Search for the cell housing the specified text and yield its (x, y) center coordinate. 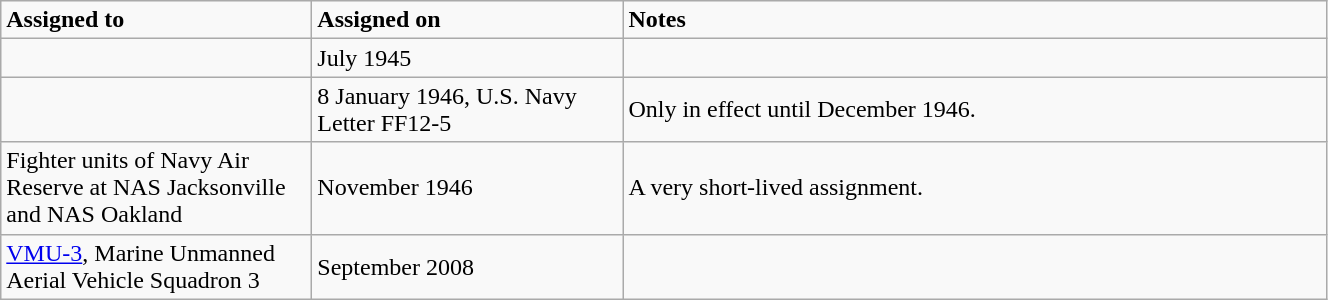
VMU-3, Marine Unmanned Aerial Vehicle Squadron 3 (156, 266)
Assigned to (156, 20)
Fighter units of Navy Air Reserve at NAS Jacksonville and NAS Oakland (156, 188)
September 2008 (468, 266)
Assigned on (468, 20)
Only in effect until December 1946. (975, 110)
November 1946 (468, 188)
July 1945 (468, 58)
8 January 1946, U.S. Navy Letter FF12-5 (468, 110)
Notes (975, 20)
A very short-lived assignment. (975, 188)
